Find where the given text appears and provide that cell's center as [X, Y] coordinate. 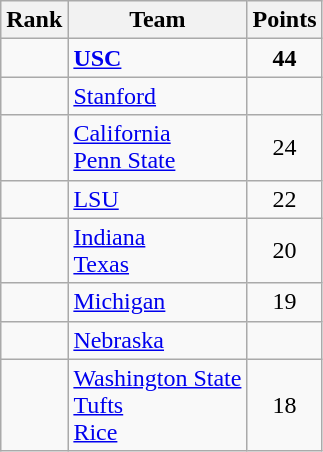
20 [284, 250]
Rank [34, 20]
Stanford [158, 96]
Points [284, 20]
LSU [158, 199]
44 [284, 58]
24 [284, 148]
CaliforniaPenn State [158, 148]
USC [158, 58]
Washington StateTuftsRice [158, 405]
Nebraska [158, 340]
Team [158, 20]
22 [284, 199]
18 [284, 405]
19 [284, 302]
Michigan [158, 302]
IndianaTexas [158, 250]
